Search for the cell housing the specified text and yield its [x, y] center coordinate. 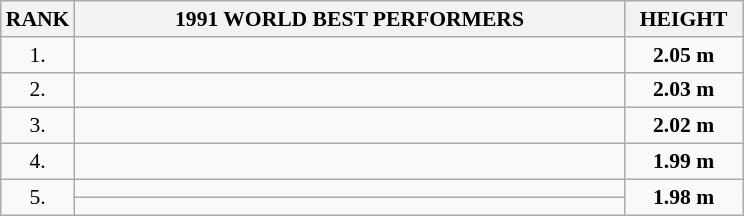
1. [38, 55]
5. [38, 197]
1991 WORLD BEST PERFORMERS [349, 19]
2.02 m [684, 126]
2.05 m [684, 55]
2. [38, 90]
HEIGHT [684, 19]
2.03 m [684, 90]
4. [38, 162]
RANK [38, 19]
1.99 m [684, 162]
1.98 m [684, 197]
3. [38, 126]
